Return [X, Y] of the center of cell containing provided text 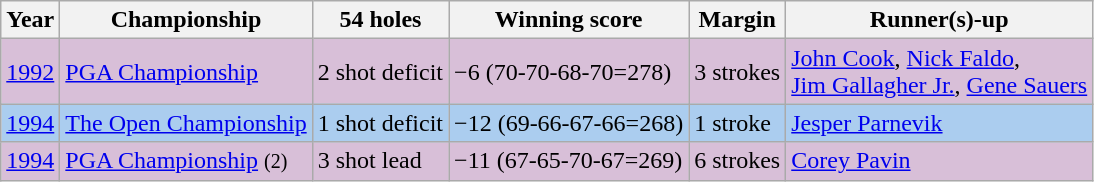
Winning score [569, 20]
1992 [30, 72]
Championship [186, 20]
−11 (67-65-70-67=269) [569, 161]
PGA Championship (2) [186, 161]
Corey Pavin [940, 161]
−12 (69-66-67-66=268) [569, 123]
3 strokes [738, 72]
1 stroke [738, 123]
Year [30, 20]
The Open Championship [186, 123]
1 shot deficit [380, 123]
John Cook, Nick Faldo, Jim Gallagher Jr., Gene Sauers [940, 72]
3 shot lead [380, 161]
−6 (70-70-68-70=278) [569, 72]
Margin [738, 20]
Jesper Parnevik [940, 123]
PGA Championship [186, 72]
6 strokes [738, 161]
2 shot deficit [380, 72]
Runner(s)-up [940, 20]
54 holes [380, 20]
